Provide the [X, Y] coordinate of the cell's center where the given text is located.  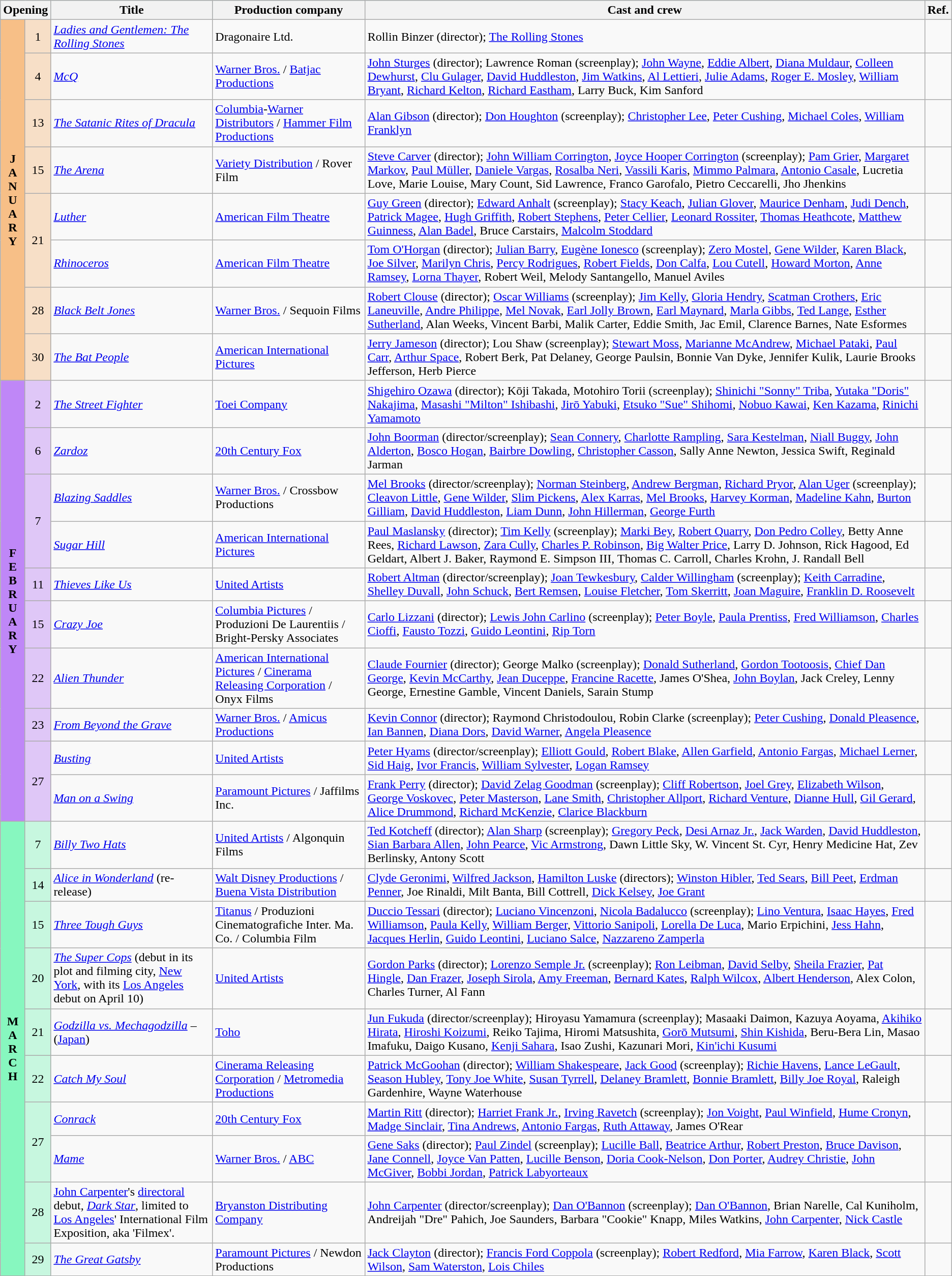
Toei Company [289, 404]
Godzilla vs. Mechagodzilla – (Japan) [132, 1032]
11 [38, 585]
Dragonaire Ltd. [289, 37]
JANUARY [13, 200]
John Carpenter's directoral debut, Dark Star, limited to Los Angeles' International Film Exposition, aka 'Filmex'. [132, 1212]
Man on a Swing [132, 798]
From Beyond the Grave [132, 725]
Zardoz [132, 451]
United Artists / Algonquin Films [289, 845]
Titanus / Produzioni Cinematografiche Inter. Ma. Co. / Columbia Film [289, 925]
Black Belt Jones [132, 310]
2 [38, 404]
29 [38, 1259]
6 [38, 451]
13 [38, 123]
Mame [132, 1159]
Cast and crew [645, 10]
Production company [289, 10]
Ref. [938, 10]
Bryanston Distributing Company [289, 1212]
Warner Bros. / Batjac Productions [289, 76]
The Super Cops (debut in its plot and filming city, New York, with its Los Angeles debut on April 10) [132, 978]
FEBRUARY [13, 601]
Billy Two Hats [132, 845]
The Street Fighter [132, 404]
14 [38, 885]
Warner Bros. / Sequoin Films [289, 310]
Columbia Pictures / Produzioni De Laurentiis / Bright-Persky Associates [289, 625]
Columbia-Warner Distributors / Hammer Film Productions [289, 123]
Warner Bros. / Crossbow Productions [289, 497]
Ladies and Gentlemen: The Rolling Stones [132, 37]
Luther [132, 217]
The Great Gatsby [132, 1259]
Rollin Binzer (director); The Rolling Stones [645, 37]
Title [132, 10]
The Bat People [132, 357]
Busting [132, 758]
Alien Thunder [132, 678]
Thieves Like Us [132, 585]
Jack Clayton (director); Francis Ford Coppola (screenplay); Robert Redford, Mia Farrow, Karen Black, Scott Wilson, Sam Waterston, Lois Chiles [645, 1259]
Warner Bros. / Amicus Productions [289, 725]
Three Tough Guys [132, 925]
Alan Gibson (director); Don Houghton (screenplay); Christopher Lee, Peter Cushing, Michael Coles, William Franklyn [645, 123]
McQ [132, 76]
Blazing Saddles [132, 497]
23 [38, 725]
Variety Distribution / Rover Film [289, 170]
20 [38, 978]
Alice in Wonderland (re-release) [132, 885]
The Arena [132, 170]
Sugar Hill [132, 544]
Walt Disney Productions / Buena Vista Distribution [289, 885]
Crazy Joe [132, 625]
Catch My Soul [132, 1079]
4 [38, 76]
Cinerama Releasing Corporation / Metromedia Productions [289, 1079]
The Satanic Rites of Dracula [132, 123]
MARCH [13, 1049]
Warner Bros. / ABC [289, 1159]
Conrack [132, 1119]
Toho [289, 1032]
Opening [25, 10]
1 [38, 37]
Paramount Pictures / Newdon Productions [289, 1259]
American International Pictures / Cinerama Releasing Corporation / Onyx Films [289, 678]
Paramount Pictures / Jaffilms Inc. [289, 798]
30 [38, 357]
Rhinoceros [132, 263]
